For the text-containing cell, return its midpoint in (X, Y) coordinate format. 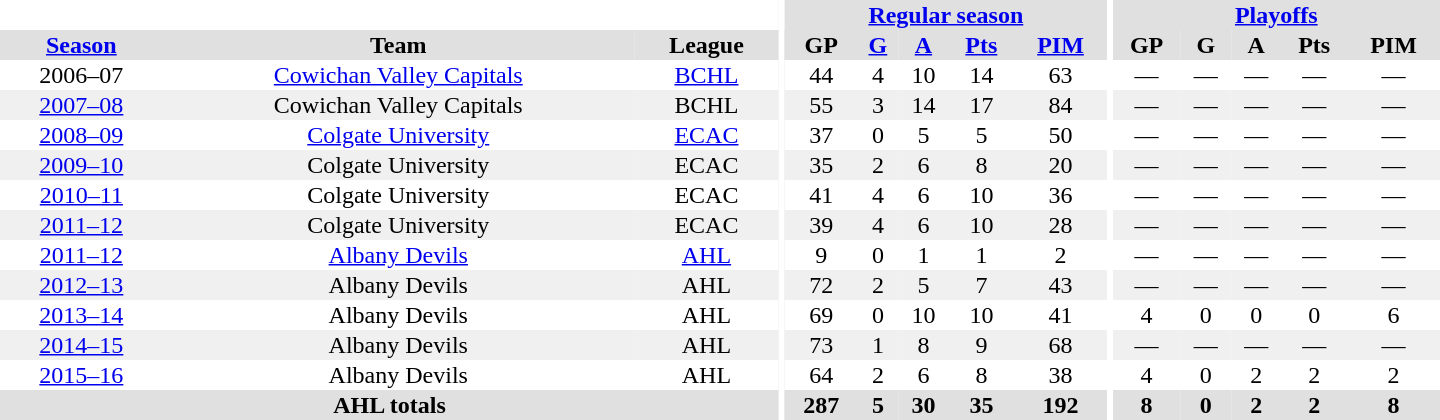
38 (1060, 375)
Team (398, 45)
84 (1060, 105)
39 (822, 225)
2015–16 (82, 375)
36 (1060, 195)
72 (822, 285)
55 (822, 105)
2012–13 (82, 285)
League (706, 45)
63 (1060, 75)
20 (1060, 165)
Regular season (946, 15)
Playoffs (1276, 15)
AHL totals (390, 405)
43 (1060, 285)
2009–10 (82, 165)
73 (822, 345)
2010–11 (82, 195)
44 (822, 75)
3 (878, 105)
2008–09 (82, 135)
30 (923, 405)
68 (1060, 345)
2014–15 (82, 345)
Season (82, 45)
17 (982, 105)
69 (822, 315)
50 (1060, 135)
28 (1060, 225)
2006–07 (82, 75)
192 (1060, 405)
64 (822, 375)
2013–14 (82, 315)
7 (982, 285)
287 (822, 405)
37 (822, 135)
2007–08 (82, 105)
